Determine the (X, Y) coordinate at the center of the cell enclosing the given text.  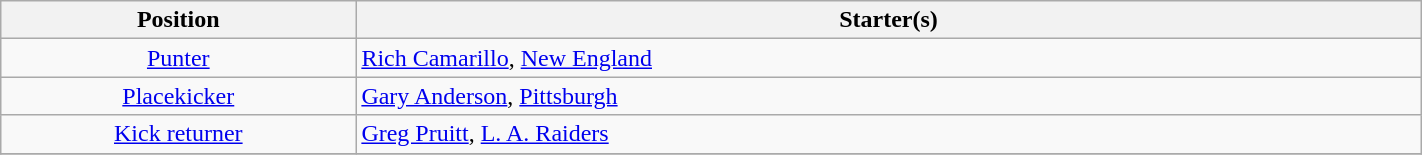
Rich Camarillo, New England (888, 58)
Punter (178, 58)
Kick returner (178, 134)
Gary Anderson, Pittsburgh (888, 96)
Position (178, 20)
Starter(s) (888, 20)
Placekicker (178, 96)
Greg Pruitt, L. A. Raiders (888, 134)
